Return the (X, Y) coordinate for the center point of the cell that contains the specified text.  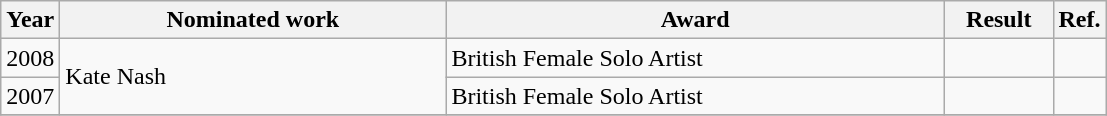
Ref. (1080, 20)
Year (30, 20)
Nominated work (253, 20)
2007 (30, 96)
Award (696, 20)
Result (998, 20)
Kate Nash (253, 77)
2008 (30, 58)
